Locate the cell with the specified text and output its [X, Y] center coordinate. 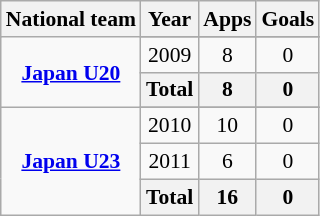
Goals [288, 19]
16 [227, 197]
National team [71, 19]
10 [227, 126]
Apps [227, 19]
Japan U23 [71, 162]
Japan U20 [71, 72]
2010 [170, 126]
2011 [170, 162]
Year [170, 19]
6 [227, 162]
2009 [170, 55]
